From the cell containing the given text, extract its center point as [x, y] coordinate. 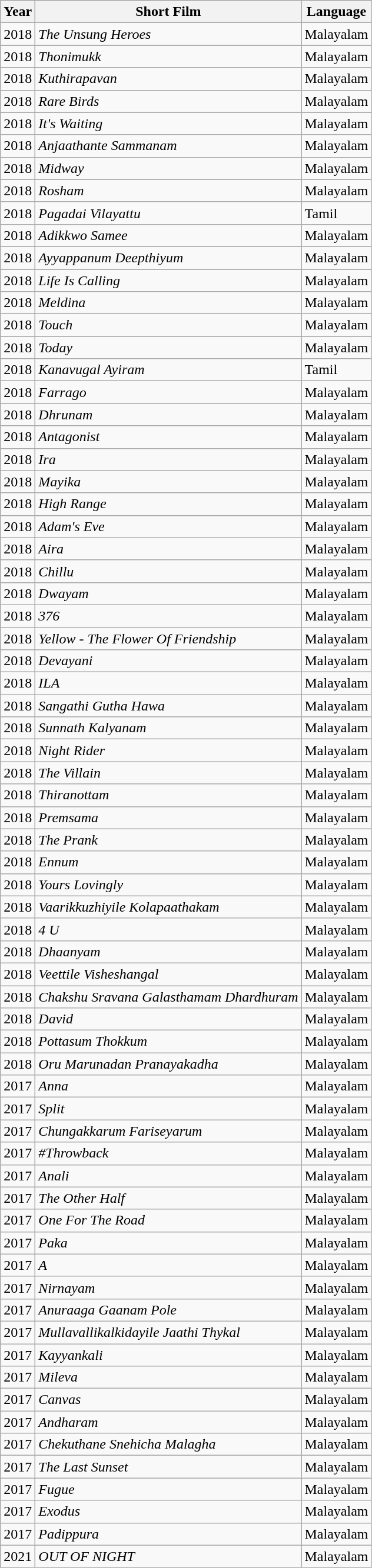
Sunnath Kalyanam [168, 728]
Adam's Eve [168, 526]
Yellow - The Flower Of Friendship [168, 638]
Kuthirapavan [168, 79]
Exodus [168, 1512]
Night Rider [168, 750]
Premsama [168, 818]
Padippura [168, 1534]
Antagonist [168, 437]
Andharam [168, 1422]
Rosham [168, 191]
4 U [168, 929]
376 [168, 616]
Paka [168, 1243]
One For The Road [168, 1220]
David [168, 1019]
Touch [168, 325]
Chekuthane Snehicha Malagha [168, 1444]
Mullavallikalkidayile Jaathi Thykal [168, 1332]
Today [168, 348]
Thiranottam [168, 795]
Adikkwo Samee [168, 235]
The Villain [168, 773]
Farrago [168, 392]
Meldina [168, 303]
Pottasum Thokkum [168, 1042]
A [168, 1265]
Vaarikkuzhiyile Kolapaathakam [168, 907]
2021 [18, 1556]
Nirnayam [168, 1287]
Year [18, 12]
Dhaanyam [168, 952]
ILA [168, 683]
Rare Birds [168, 101]
#Throwback [168, 1153]
It's Waiting [168, 124]
Split [168, 1109]
Anna [168, 1086]
Oru Marunadan Pranayakadha [168, 1064]
Ayyappanum Deepthiyum [168, 258]
Aira [168, 549]
Life Is Calling [168, 281]
Thonimukk [168, 56]
Fugue [168, 1489]
Short Film [168, 12]
Anuraaga Gaanam Pole [168, 1310]
Ira [168, 459]
Yours Lovingly [168, 885]
Chakshu Sravana Galasthamam Dhardhuram [168, 997]
Canvas [168, 1400]
Chungakkarum Fariseyarum [168, 1131]
Mileva [168, 1377]
Midway [168, 168]
Mayika [168, 482]
Dhrunam [168, 415]
Chillu [168, 571]
Kanavugal Ayiram [168, 370]
Kayyankali [168, 1355]
The Prank [168, 840]
Sangathi Gutha Hawa [168, 706]
Anali [168, 1176]
The Other Half [168, 1198]
High Range [168, 504]
The Unsung Heroes [168, 34]
Devayani [168, 661]
The Last Sunset [168, 1467]
Anjaathante Sammanam [168, 146]
Ennum [168, 862]
Veettile Visheshangal [168, 974]
Pagadai Vilayattu [168, 213]
Language [337, 12]
OUT OF NIGHT [168, 1556]
Dwayam [168, 593]
